Search for the cell housing the specified text and yield its (x, y) center coordinate. 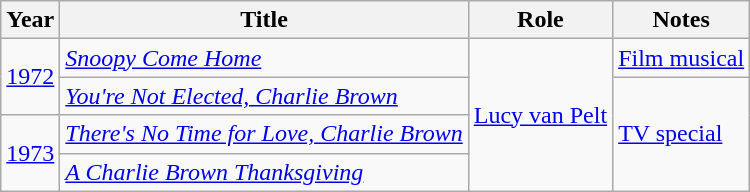
Snoopy Come Home (264, 58)
TV special (682, 134)
Year (30, 20)
You're Not Elected, Charlie Brown (264, 96)
1972 (30, 77)
Title (264, 20)
Notes (682, 20)
There's No Time for Love, Charlie Brown (264, 134)
Lucy van Pelt (540, 115)
Film musical (682, 58)
1973 (30, 153)
A Charlie Brown Thanksgiving (264, 172)
Role (540, 20)
